Output the [X, Y] coordinate of the center of the cell containing the given text.  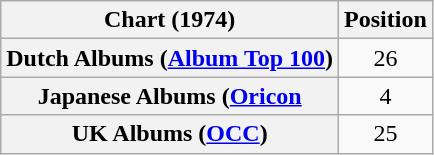
25 [386, 134]
UK Albums (OCC) [170, 134]
26 [386, 58]
Japanese Albums (Oricon [170, 96]
Dutch Albums (Album Top 100) [170, 58]
Chart (1974) [170, 20]
Position [386, 20]
4 [386, 96]
